Determine the (X, Y) coordinate at the center of the cell enclosing the given text.  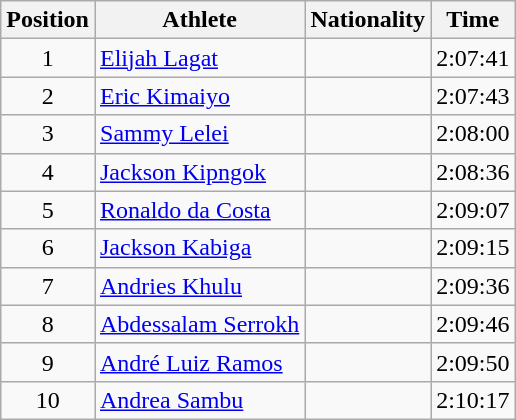
Elijah Lagat (199, 58)
2:07:41 (473, 58)
Andrea Sambu (199, 400)
2:08:00 (473, 134)
6 (48, 248)
8 (48, 324)
André Luiz Ramos (199, 362)
2:09:50 (473, 362)
Abdessalam Serrokh (199, 324)
10 (48, 400)
2:08:36 (473, 172)
Position (48, 20)
Eric Kimaiyo (199, 96)
Ronaldo da Costa (199, 210)
3 (48, 134)
Time (473, 20)
7 (48, 286)
Jackson Kipngok (199, 172)
2:10:17 (473, 400)
5 (48, 210)
2:09:15 (473, 248)
Jackson Kabiga (199, 248)
4 (48, 172)
Andries Khulu (199, 286)
Sammy Lelei (199, 134)
2:09:36 (473, 286)
Nationality (368, 20)
1 (48, 58)
2:07:43 (473, 96)
9 (48, 362)
2 (48, 96)
2:09:46 (473, 324)
2:09:07 (473, 210)
Athlete (199, 20)
